Return [x, y] of the center of cell containing provided text 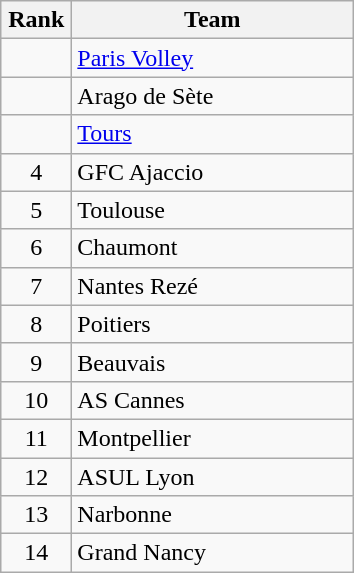
Poitiers [212, 324]
Nantes Rezé [212, 286]
Chaumont [212, 248]
Narbonne [212, 515]
10 [36, 400]
Paris Volley [212, 58]
AS Cannes [212, 400]
GFC Ajaccio [212, 172]
11 [36, 438]
ASUL Lyon [212, 477]
12 [36, 477]
Beauvais [212, 362]
Grand Nancy [212, 553]
Montpellier [212, 438]
Toulouse [212, 210]
13 [36, 515]
7 [36, 286]
4 [36, 172]
5 [36, 210]
8 [36, 324]
Team [212, 20]
9 [36, 362]
6 [36, 248]
Tours [212, 134]
14 [36, 553]
Rank [36, 20]
Arago de Sète [212, 96]
